Capture the cell that displays the provided text and extract its (X, Y) central coordinate. 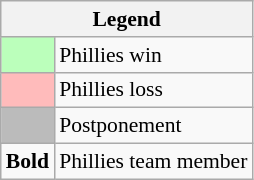
Bold (28, 162)
Phillies team member (153, 162)
Phillies win (153, 55)
Legend (127, 19)
Phillies loss (153, 90)
Postponement (153, 126)
